From the cell containing the given text, extract its center point as [x, y] coordinate. 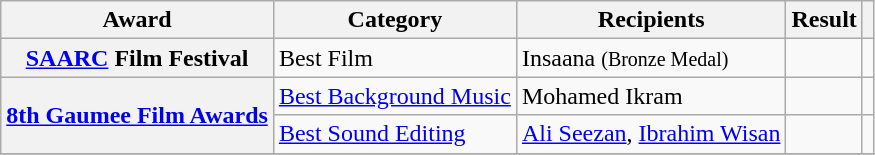
Result [824, 20]
Best Film [394, 58]
Best Background Music [394, 96]
Ali Seezan, Ibrahim Wisan [651, 134]
SAARC Film Festival [138, 58]
Recipients [651, 20]
Mohamed Ikram [651, 96]
Insaana (Bronze Medal) [651, 58]
Award [138, 20]
8th Gaumee Film Awards [138, 115]
Best Sound Editing [394, 134]
Category [394, 20]
